Pinpoint the cell where the given text exists, returning its [x, y] midpoint coordinate. 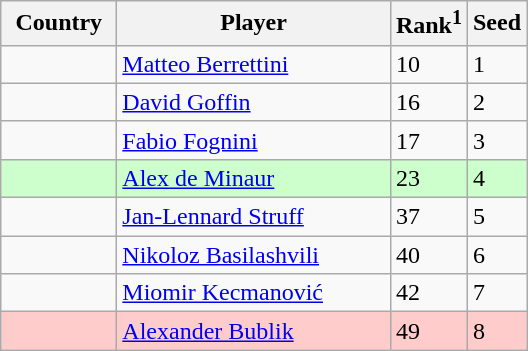
Nikoloz Basilashvili [254, 255]
10 [428, 64]
Miomir Kecmanović [254, 293]
Alexander Bublik [254, 331]
6 [496, 255]
Alex de Minaur [254, 178]
Seed [496, 24]
Rank1 [428, 24]
Matteo Berrettini [254, 64]
40 [428, 255]
Fabio Fognini [254, 140]
3 [496, 140]
Country [59, 24]
5 [496, 217]
23 [428, 178]
David Goffin [254, 102]
Player [254, 24]
1 [496, 64]
4 [496, 178]
7 [496, 293]
2 [496, 102]
8 [496, 331]
49 [428, 331]
Jan-Lennard Struff [254, 217]
42 [428, 293]
16 [428, 102]
37 [428, 217]
17 [428, 140]
